Search for the cell housing the specified text and yield its (x, y) center coordinate. 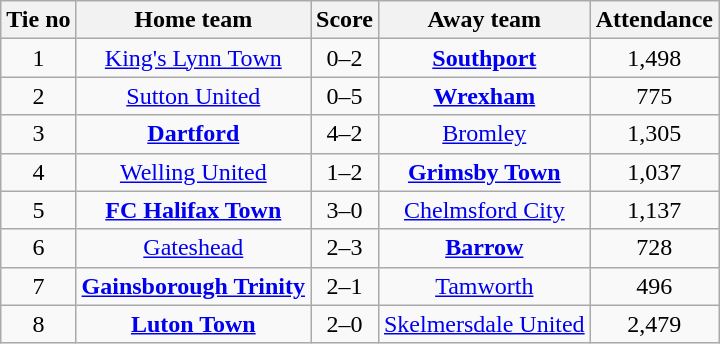
Score (345, 20)
Southport (484, 58)
Skelmersdale United (484, 324)
2–3 (345, 248)
Chelmsford City (484, 210)
King's Lynn Town (193, 58)
Gainsborough Trinity (193, 286)
2–0 (345, 324)
3–0 (345, 210)
8 (38, 324)
3 (38, 134)
1,305 (654, 134)
1,137 (654, 210)
5 (38, 210)
2 (38, 96)
Barrow (484, 248)
Home team (193, 20)
2,479 (654, 324)
Gateshead (193, 248)
4 (38, 172)
Dartford (193, 134)
Luton Town (193, 324)
FC Halifax Town (193, 210)
1,037 (654, 172)
775 (654, 96)
1–2 (345, 172)
Grimsby Town (484, 172)
0–2 (345, 58)
6 (38, 248)
Away team (484, 20)
Welling United (193, 172)
7 (38, 286)
496 (654, 286)
Tamworth (484, 286)
728 (654, 248)
Sutton United (193, 96)
Attendance (654, 20)
2–1 (345, 286)
Wrexham (484, 96)
Bromley (484, 134)
4–2 (345, 134)
0–5 (345, 96)
Tie no (38, 20)
1 (38, 58)
1,498 (654, 58)
